Detect which cell encompasses the target text, then output its [X, Y] center coordinate. 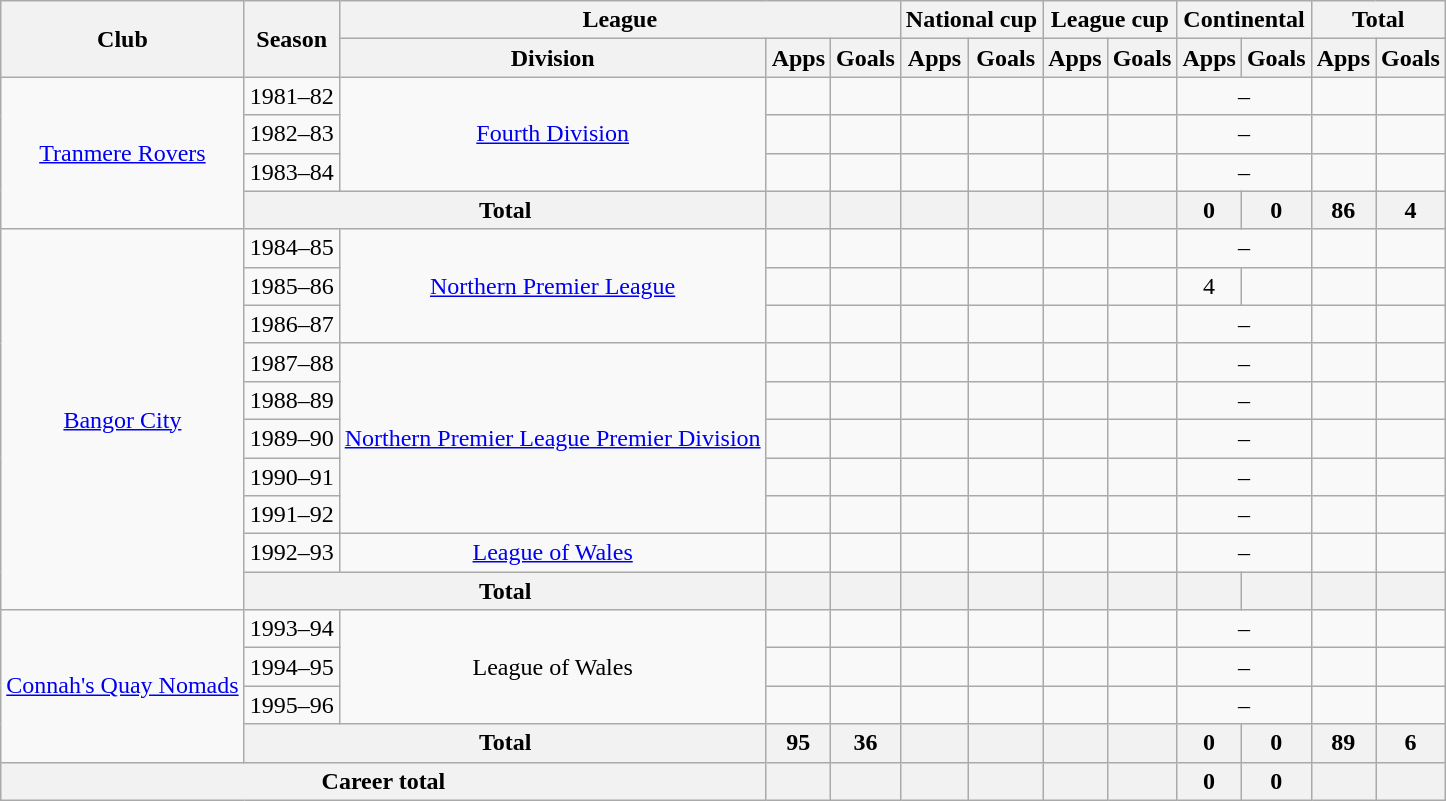
League [620, 20]
1994–95 [292, 667]
Continental [1244, 20]
Fourth Division [552, 134]
1983–84 [292, 172]
86 [1343, 210]
League cup [1110, 20]
Northern Premier League [552, 286]
89 [1343, 743]
1987–88 [292, 362]
1993–94 [292, 629]
Season [292, 39]
1995–96 [292, 705]
National cup [971, 20]
6 [1411, 743]
1985–86 [292, 286]
Club [122, 39]
Tranmere Rovers [122, 153]
1991–92 [292, 515]
36 [866, 743]
1981–82 [292, 96]
1982–83 [292, 134]
1992–93 [292, 553]
1984–85 [292, 248]
Division [552, 58]
Northern Premier League Premier Division [552, 438]
1986–87 [292, 324]
1990–91 [292, 477]
1988–89 [292, 400]
95 [798, 743]
Connah's Quay Nomads [122, 686]
Career total [384, 781]
1989–90 [292, 438]
Bangor City [122, 420]
